Provide the (X, Y) coordinate of the cell's center where the given text is located.  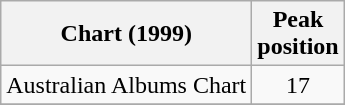
Peakposition (298, 34)
17 (298, 85)
Australian Albums Chart (126, 85)
Chart (1999) (126, 34)
